Determine the [X, Y] coordinate at the center of the cell enclosing the given text.  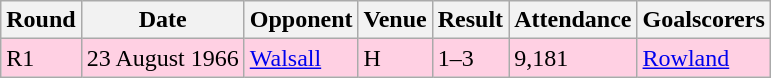
9,181 [573, 58]
1–3 [470, 58]
Date [162, 20]
23 August 1966 [162, 58]
H [395, 58]
Goalscorers [704, 20]
Attendance [573, 20]
Round [41, 20]
Opponent [301, 20]
Rowland [704, 58]
R1 [41, 58]
Venue [395, 20]
Walsall [301, 58]
Result [470, 20]
